Return (x, y) of the center of cell containing provided text 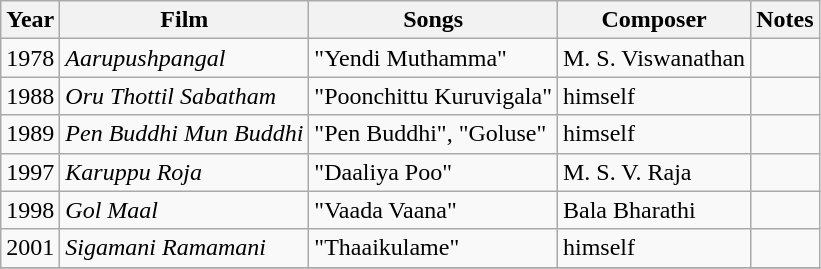
Bala Bharathi (654, 210)
Year (30, 20)
"Vaada Vaana" (434, 210)
Oru Thottil Sabatham (184, 96)
1997 (30, 172)
1978 (30, 58)
1998 (30, 210)
Aarupushpangal (184, 58)
Notes (785, 20)
Film (184, 20)
"Daaliya Poo" (434, 172)
Composer (654, 20)
M. S. Viswanathan (654, 58)
2001 (30, 248)
Songs (434, 20)
"Yendi Muthamma" (434, 58)
M. S. V. Raja (654, 172)
Karuppu Roja (184, 172)
"Thaaikulame" (434, 248)
1988 (30, 96)
Gol Maal (184, 210)
Sigamani Ramamani (184, 248)
"Pen Buddhi", "Goluse" (434, 134)
1989 (30, 134)
"Poonchittu Kuruvigala" (434, 96)
Pen Buddhi Mun Buddhi (184, 134)
